Pinpoint the cell where the given text exists, returning its (x, y) midpoint coordinate. 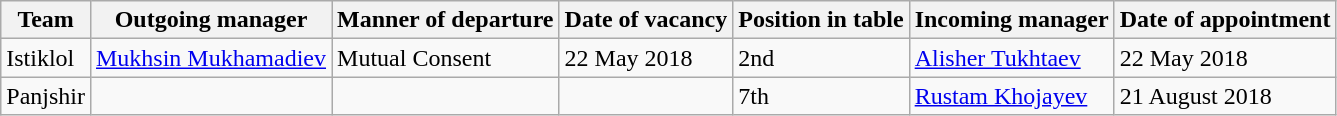
Team (46, 20)
21 August 2018 (1225, 96)
Outgoing manager (210, 20)
Rustam Khojayev (1012, 96)
Date of appointment (1225, 20)
Istiklol (46, 58)
Date of vacancy (646, 20)
Position in table (821, 20)
7th (821, 96)
Panjshir (46, 96)
Mukhsin Mukhamadiev (210, 58)
Mutual Consent (446, 58)
Alisher Tukhtaev (1012, 58)
2nd (821, 58)
Incoming manager (1012, 20)
Manner of departure (446, 20)
